Find where the given text appears and provide that cell's center as (X, Y) coordinate. 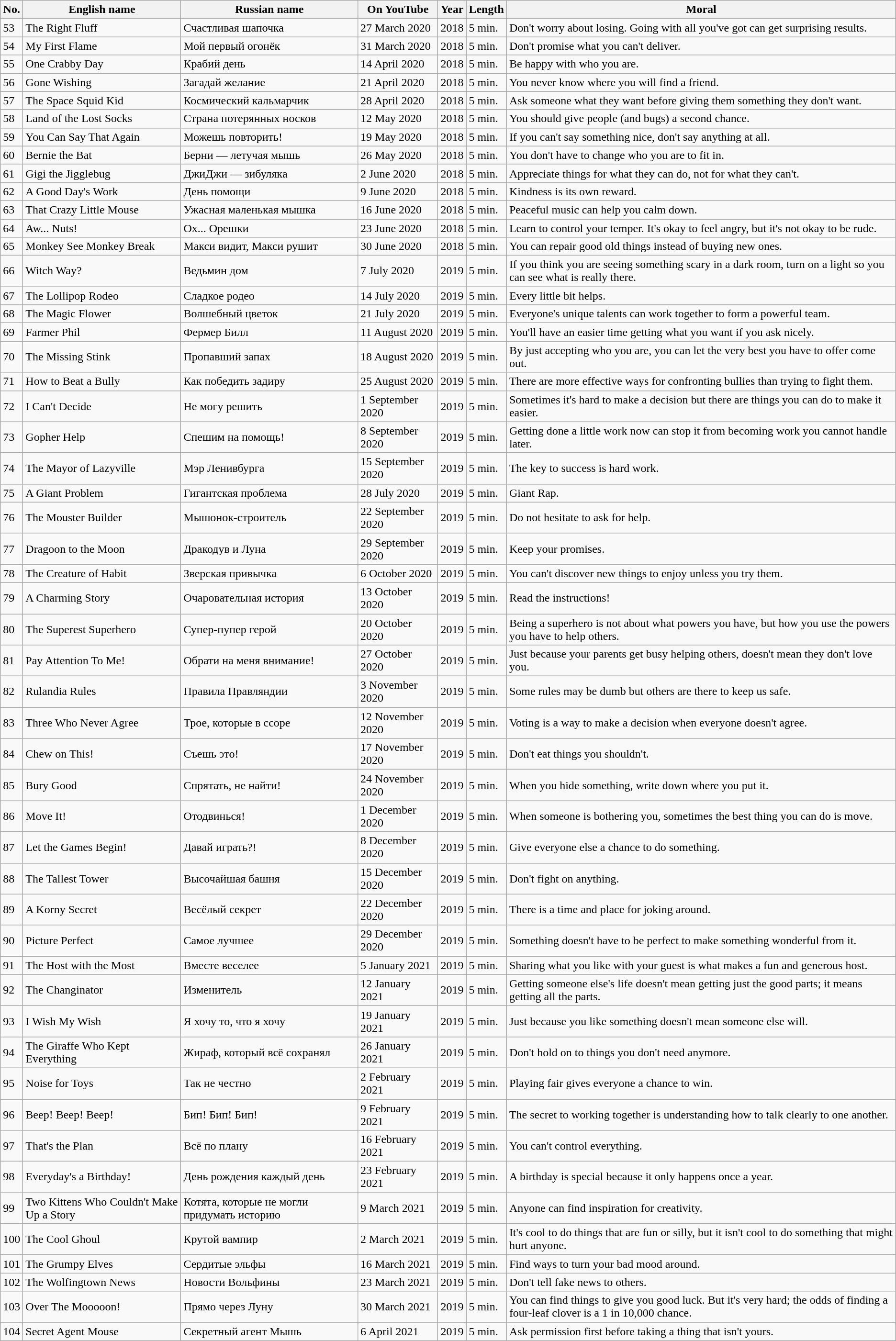
Don't promise what you can't deliver. (701, 46)
Don't eat things you shouldn't. (701, 754)
Весёлый секрет (269, 909)
30 March 2021 (398, 1307)
Witch Way? (102, 271)
Read the instructions! (701, 598)
26 May 2020 (398, 155)
Космический кальмарчик (269, 101)
74 (11, 468)
Every little bit helps. (701, 296)
Зверская привычка (269, 573)
21 July 2020 (398, 314)
13 October 2020 (398, 598)
Kindness is its own reward. (701, 191)
84 (11, 754)
Отодвинься! (269, 816)
I Wish My Wish (102, 1021)
Move It! (102, 816)
That's the Plan (102, 1146)
31 March 2020 (398, 46)
63 (11, 210)
The Space Squid Kid (102, 101)
A Good Day's Work (102, 191)
ДжиДжи — зибуляка (269, 173)
A Giant Problem (102, 493)
Peaceful music can help you calm down. (701, 210)
23 February 2021 (398, 1177)
58 (11, 119)
Вместе веселее (269, 965)
103 (11, 1307)
11 August 2020 (398, 332)
Крабий день (269, 64)
19 January 2021 (398, 1021)
Some rules may be dumb but others are there to keep us safe. (701, 692)
Бип! Бип! Бип! (269, 1114)
A birthday is special because it only happens once a year. (701, 1177)
Гигантская проблема (269, 493)
Giant Rap. (701, 493)
You don't have to change who you are to fit in. (701, 155)
Спрятать, не найти! (269, 785)
Don't hold on to things you don't need anymore. (701, 1052)
Everyday's a Birthday! (102, 1177)
Don't worry about losing. Going with all you've got can get surprising results. (701, 28)
Ужасная маленькая мышка (269, 210)
61 (11, 173)
18 August 2020 (398, 357)
You can find things to give you good luck. But it's very hard; the odds of finding a four-leaf clover is a 1 in 10,000 chance. (701, 1307)
Don't tell fake news to others. (701, 1282)
53 (11, 28)
Voting is a way to make a decision when everyone doesn't agree. (701, 723)
Do not hesitate to ask for help. (701, 518)
Appreciate things for what they can do, not for what they can't. (701, 173)
День рождения каждый день (269, 1177)
6 October 2020 (398, 573)
82 (11, 692)
Пропавший запах (269, 357)
2 March 2021 (398, 1240)
94 (11, 1052)
The Grumpy Elves (102, 1264)
99 (11, 1208)
14 July 2020 (398, 296)
29 September 2020 (398, 548)
Фермер Билл (269, 332)
Мой первый огонёк (269, 46)
77 (11, 548)
9 March 2021 (398, 1208)
Давай играть?! (269, 847)
Супер-пупер герой (269, 629)
Макси видит, Макси рушит (269, 246)
104 (11, 1331)
29 December 2020 (398, 941)
Жираф, который всё сохранял (269, 1052)
Bernie the Bat (102, 155)
The Tallest Tower (102, 879)
Сердитые эльфы (269, 1264)
87 (11, 847)
Over The Mooooon! (102, 1307)
9 February 2021 (398, 1114)
The Cool Ghoul (102, 1240)
The Magic Flower (102, 314)
By just accepting who you are, you can let the very best you have to offer come out. (701, 357)
78 (11, 573)
66 (11, 271)
16 March 2021 (398, 1264)
17 November 2020 (398, 754)
76 (11, 518)
Изменитель (269, 990)
98 (11, 1177)
Волшебный цветок (269, 314)
Трое, которые в ссоре (269, 723)
Beep! Beep! Beep! (102, 1114)
20 October 2020 (398, 629)
5 January 2021 (398, 965)
Three Who Never Agree (102, 723)
23 June 2020 (398, 228)
Pay Attention To Me! (102, 660)
25 August 2020 (398, 381)
Правила Правляндии (269, 692)
Russian name (269, 10)
59 (11, 137)
A Korny Secret (102, 909)
Give everyone else a chance to do something. (701, 847)
1 December 2020 (398, 816)
Rulandia Rules (102, 692)
Find ways to turn your bad mood around. (701, 1264)
Aw... Nuts! (102, 228)
I Can't Decide (102, 406)
Dragoon to the Moon (102, 548)
The Giraffe Who Kept Everything (102, 1052)
92 (11, 990)
24 November 2020 (398, 785)
The Changinator (102, 990)
6 April 2021 (398, 1331)
Я хочу то, что я хочу (269, 1021)
54 (11, 46)
Берни — летучая мышь (269, 155)
You never know where you will find a friend. (701, 82)
12 May 2020 (398, 119)
91 (11, 965)
The Lollipop Rodeo (102, 296)
Don't fight on anything. (701, 879)
The Host with the Most (102, 965)
Котята, которые не могли придумать историю (269, 1208)
Сладкое родео (269, 296)
One Crabby Day (102, 64)
86 (11, 816)
You'll have an easier time getting what you want if you ask nicely. (701, 332)
The Creature of Habit (102, 573)
12 November 2020 (398, 723)
Moral (701, 10)
Ох... Орешки (269, 228)
Getting done a little work now can stop it from becoming work you cannot handle later. (701, 437)
If you can't say something nice, don't say anything at all. (701, 137)
Высочайшая башня (269, 879)
12 January 2021 (398, 990)
15 December 2020 (398, 879)
1 September 2020 (398, 406)
Не могу решить (269, 406)
You can repair good old things instead of buying new ones. (701, 246)
Being a superhero is not about what powers you have, but how you use the powers you have to help others. (701, 629)
97 (11, 1146)
102 (11, 1282)
75 (11, 493)
3 November 2020 (398, 692)
That Crazy Little Mouse (102, 210)
Noise for Toys (102, 1084)
64 (11, 228)
2 February 2021 (398, 1084)
69 (11, 332)
Just because your parents get busy helping others, doesn't mean they don't love you. (701, 660)
Так не честно (269, 1084)
15 September 2020 (398, 468)
Новости Вольфины (269, 1282)
Sometimes it's hard to make a decision but there are things you can do to make it easier. (701, 406)
30 June 2020 (398, 246)
English name (102, 10)
Обрати на меня внимание! (269, 660)
When you hide something, write down where you put it. (701, 785)
Загадай желание (269, 82)
67 (11, 296)
9 June 2020 (398, 191)
How to Beat a Bully (102, 381)
Счастливая шапочка (269, 28)
The key to success is hard work. (701, 468)
21 April 2020 (398, 82)
88 (11, 879)
Anyone can find inspiration for creativity. (701, 1208)
56 (11, 82)
A Charming Story (102, 598)
Страна потерянных носков (269, 119)
Секретный агент Мышь (269, 1331)
8 September 2020 (398, 437)
There are more effective ways for confronting bullies than trying to fight them. (701, 381)
71 (11, 381)
Ask someone what they want before giving them something they don't want. (701, 101)
Как победить задиру (269, 381)
Gopher Help (102, 437)
101 (11, 1264)
28 April 2020 (398, 101)
Picture Perfect (102, 941)
57 (11, 101)
Just because you like something doesn't mean someone else will. (701, 1021)
Land of the Lost Socks (102, 119)
Ask permission first before taking a thing that isn't yours. (701, 1331)
Крутой вампир (269, 1240)
It's cool to do things that are fun or silly, but it isn't cool to do something that might hurt anyone. (701, 1240)
Keep your promises. (701, 548)
Очаровательная история (269, 598)
You should give people (and bugs) a second chance. (701, 119)
Be happy with who you are. (701, 64)
Something doesn't have to be perfect to make something wonderful from it. (701, 941)
Length (486, 10)
55 (11, 64)
26 January 2021 (398, 1052)
Sharing what you like with your guest is what makes a fun and generous host. (701, 965)
Самое лучшее (269, 941)
14 April 2020 (398, 64)
62 (11, 191)
You Can Say That Again (102, 137)
Secret Agent Mouse (102, 1331)
68 (11, 314)
8 December 2020 (398, 847)
Gigi the Jigglebug (102, 173)
Getting someone else's life doesn't mean getting just the good parts; it means getting all the parts. (701, 990)
You can't discover new things to enjoy unless you try them. (701, 573)
Learn to control your temper. It's okay to feel angry, but it's not okay to be rude. (701, 228)
27 March 2020 (398, 28)
Two Kittens Who Couldn't Make Up a Story (102, 1208)
No. (11, 10)
Monkey See Monkey Break (102, 246)
80 (11, 629)
83 (11, 723)
70 (11, 357)
93 (11, 1021)
16 February 2021 (398, 1146)
60 (11, 155)
Playing fair gives everyone a chance to win. (701, 1084)
Chew on This! (102, 754)
The Superest Superhero (102, 629)
The Mouster Builder (102, 518)
Ведьмин дом (269, 271)
16 June 2020 (398, 210)
There is a time and place for joking around. (701, 909)
79 (11, 598)
Мэр Ленивбурга (269, 468)
Прямо через Луну (269, 1307)
Everyone's unique talents can work together to form a powerful team. (701, 314)
19 May 2020 (398, 137)
81 (11, 660)
День помощи (269, 191)
Дракодув и Луна (269, 548)
On YouTube (398, 10)
The Wolfingtown News (102, 1282)
100 (11, 1240)
My First Flame (102, 46)
When someone is bothering you, sometimes the best thing you can do is move. (701, 816)
2 June 2020 (398, 173)
Bury Good (102, 785)
90 (11, 941)
Можешь повторить! (269, 137)
85 (11, 785)
7 July 2020 (398, 271)
89 (11, 909)
The secret to working together is understanding how to talk clearly to one another. (701, 1114)
23 March 2021 (398, 1282)
Съешь это! (269, 754)
Спешим на помощь! (269, 437)
Let the Games Begin! (102, 847)
Gone Wishing (102, 82)
If you think you are seeing something scary in a dark room, turn on a light so you can see what is really there. (701, 271)
Year (452, 10)
22 December 2020 (398, 909)
73 (11, 437)
22 September 2020 (398, 518)
72 (11, 406)
The Right Fluff (102, 28)
Всё по плану (269, 1146)
65 (11, 246)
Farmer Phil (102, 332)
You can't control everything. (701, 1146)
Мышонок-строитель (269, 518)
The Mayor of Lazyville (102, 468)
27 October 2020 (398, 660)
28 July 2020 (398, 493)
95 (11, 1084)
96 (11, 1114)
The Missing Stink (102, 357)
